Determine the (x, y) coordinate at the center of the cell enclosing the given text.  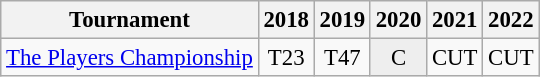
2019 (342, 20)
2018 (286, 20)
2020 (398, 20)
T23 (286, 58)
2022 (511, 20)
2021 (455, 20)
Tournament (130, 20)
The Players Championship (130, 58)
T47 (342, 58)
C (398, 58)
